Return (x, y) of the center of cell containing provided text 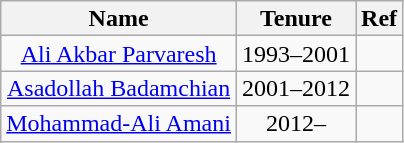
Ref (380, 18)
Tenure (296, 18)
2012– (296, 124)
Ali Akbar Parvaresh (119, 54)
1993–2001 (296, 54)
Asadollah Badamchian (119, 88)
Name (119, 18)
Mohammad-Ali Amani (119, 124)
2001–2012 (296, 88)
